Return [x, y] of the center of cell containing provided text 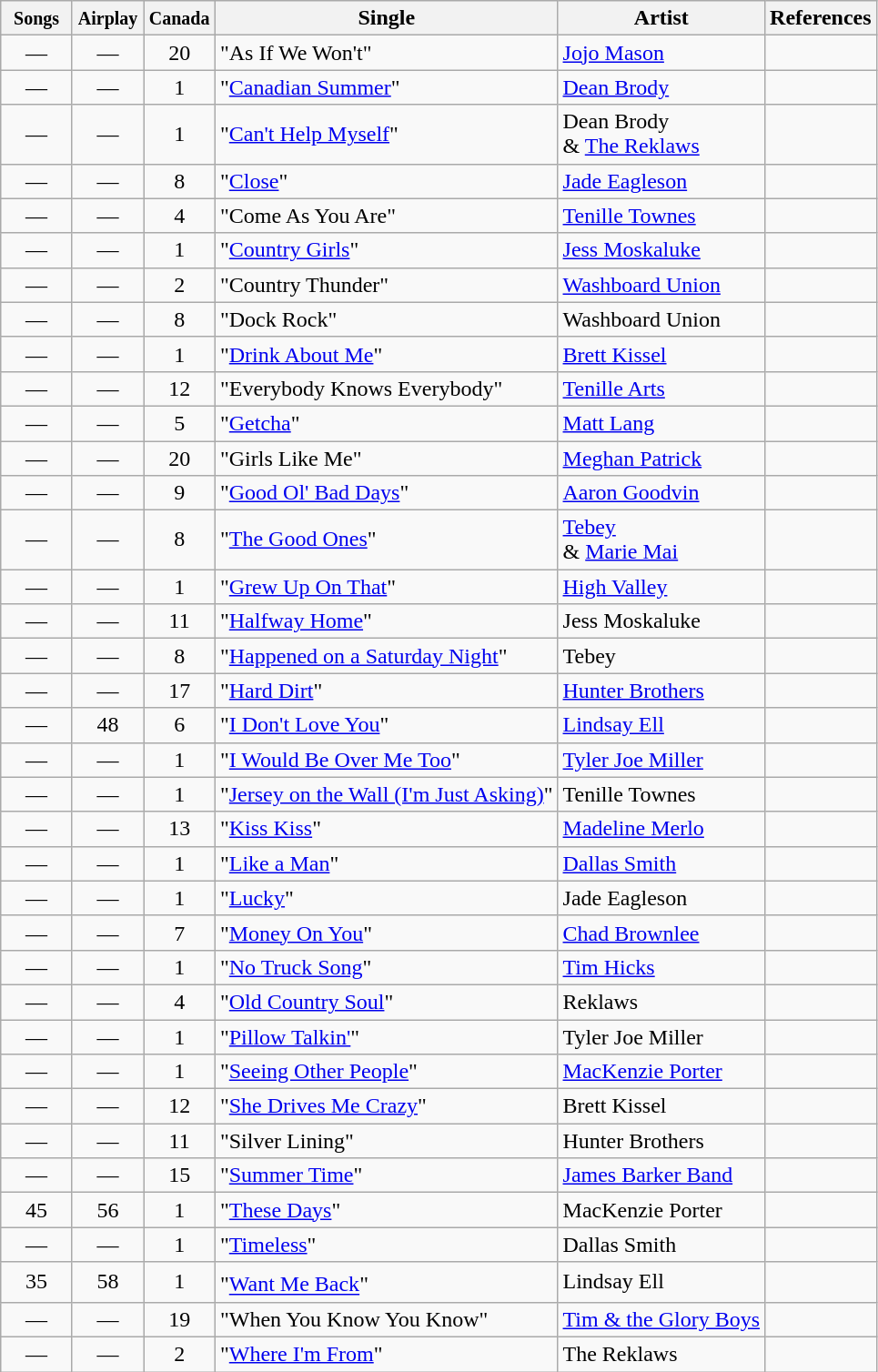
19 [180, 1319]
"The Good Ones" [386, 540]
Dean Brody & The Reklaws [661, 135]
"I Don't Love You" [386, 725]
56 [107, 1210]
"Want Me Back" [386, 1283]
Tebey [661, 656]
"Canadian Summer" [386, 87]
Madeline Merlo [661, 829]
"Country Girls" [386, 250]
Reklaws [661, 1002]
"As If We Won't" [386, 53]
"When You Know You Know" [386, 1319]
6 [180, 725]
Tim & the Glory Boys [661, 1319]
"Kiss Kiss" [386, 829]
35 [36, 1283]
45 [36, 1210]
Tenille Arts [661, 388]
Meghan Patrick [661, 458]
"Drink About Me" [386, 354]
"Can't Help Myself" [386, 135]
15 [180, 1175]
"Dock Rock" [386, 319]
58 [107, 1283]
"Country Thunder" [386, 285]
Tim Hicks [661, 967]
References [821, 18]
Aaron Goodvin [661, 493]
"Grew Up On That" [386, 587]
Single [386, 18]
"Where I'm From" [386, 1355]
Matt Lang [661, 423]
"Old Country Soul" [386, 1002]
Airplay [107, 18]
"Silver Lining" [386, 1141]
"Lucky" [386, 898]
Artist [661, 18]
Canada [180, 18]
High Valley [661, 587]
Dean Brody [661, 87]
"Jersey on the Wall (I'm Just Asking)" [386, 794]
Tebey & Marie Mai [661, 540]
"Seeing Other People" [386, 1072]
"Summer Time" [386, 1175]
5 [180, 423]
"Girls Like Me" [386, 458]
"Money On You" [386, 933]
"No Truck Song" [386, 967]
The Reklaws [661, 1355]
Chad Brownlee [661, 933]
"Like a Man" [386, 863]
"Hard Dirt" [386, 691]
"Happened on a Saturday Night" [386, 656]
"Getcha" [386, 423]
9 [180, 493]
"Halfway Home" [386, 621]
17 [180, 691]
"Pillow Talkin'" [386, 1036]
Songs [36, 18]
"Timeless" [386, 1245]
"I Would Be Over Me Too" [386, 760]
"She Drives Me Crazy" [386, 1106]
"Close" [386, 181]
48 [107, 725]
Jojo Mason [661, 53]
7 [180, 933]
"Come As You Are" [386, 216]
"These Days" [386, 1210]
"Everybody Knows Everybody" [386, 388]
James Barker Band [661, 1175]
"Good Ol' Bad Days" [386, 493]
13 [180, 829]
